Scan for the cell matching the given text and deliver its [x, y] coordinate at center. 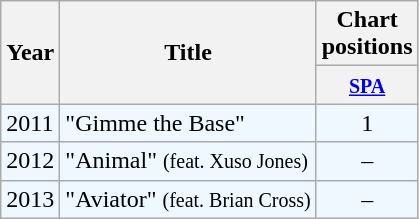
"Aviator" (feat. Brian Cross) [188, 199]
"Gimme the Base" [188, 123]
2011 [30, 123]
2012 [30, 161]
1 [367, 123]
SPA [367, 85]
"Animal" (feat. Xuso Jones) [188, 161]
Chart positions [367, 34]
Year [30, 52]
Title [188, 52]
2013 [30, 199]
